Provide the (X, Y) coordinate of the cell's center where the given text is located.  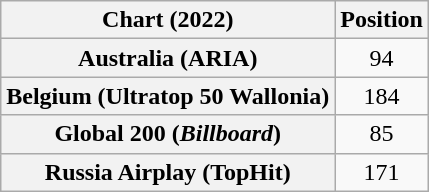
Position (382, 20)
184 (382, 96)
171 (382, 172)
Australia (ARIA) (168, 58)
Russia Airplay (TopHit) (168, 172)
Chart (2022) (168, 20)
Belgium (Ultratop 50 Wallonia) (168, 96)
85 (382, 134)
94 (382, 58)
Global 200 (Billboard) (168, 134)
